Scan for the cell matching the given text and deliver its (X, Y) coordinate at center. 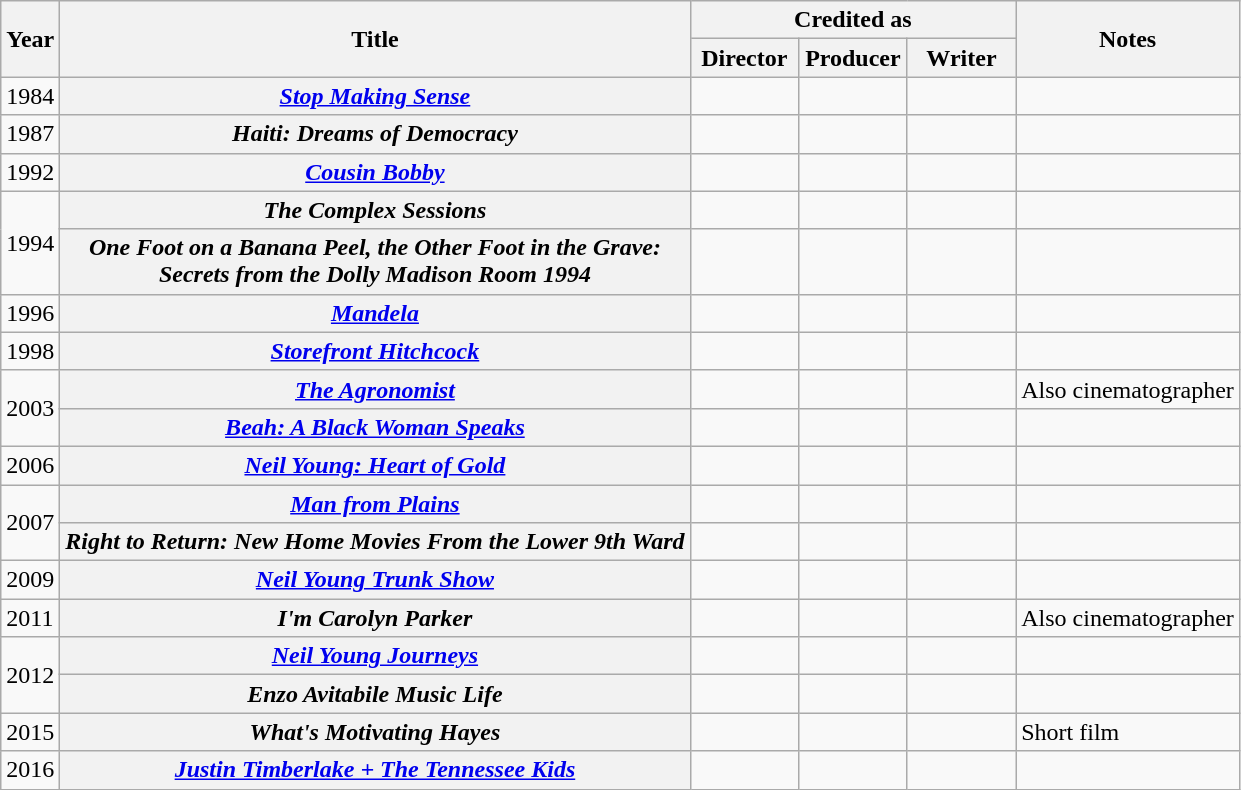
1998 (30, 351)
1987 (30, 134)
2012 (30, 675)
2011 (30, 618)
Justin Timberlake + The Tennessee Kids (375, 770)
One Foot on a Banana Peel, the Other Foot in the Grave:Secrets from the Dolly Madison Room 1994 (375, 262)
The Complex Sessions (375, 210)
Storefront Hitchcock (375, 351)
The Agronomist (375, 389)
2016 (30, 770)
What's Motivating Hayes (375, 732)
Notes (1128, 39)
1994 (30, 242)
Stop Making Sense (375, 96)
Neil Young: Heart of Gold (375, 465)
Beah: A Black Woman Speaks (375, 427)
Mandela (375, 313)
Enzo Avitabile Music Life (375, 694)
Producer (854, 58)
2015 (30, 732)
I'm Carolyn Parker (375, 618)
Cousin Bobby (375, 172)
2006 (30, 465)
Short film (1128, 732)
Writer (962, 58)
Title (375, 39)
Right to Return: New Home Movies From the Lower 9th Ward (375, 542)
Haiti: Dreams of Democracy (375, 134)
Credited as (853, 20)
2009 (30, 580)
1992 (30, 172)
2007 (30, 522)
1996 (30, 313)
2003 (30, 408)
Man from Plains (375, 503)
Year (30, 39)
Neil Young Trunk Show (375, 580)
Director (744, 58)
1984 (30, 96)
Neil Young Journeys (375, 656)
